Determine the (x, y) coordinate at the center of the cell enclosing the given text.  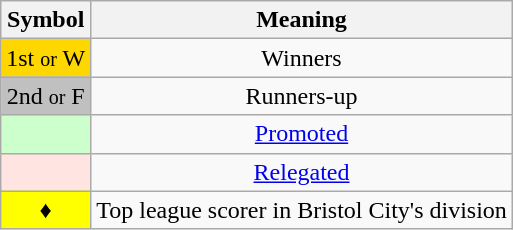
Promoted (302, 134)
Relegated (302, 172)
Symbol (46, 20)
Top league scorer in Bristol City's division (302, 210)
Winners (302, 58)
Meaning (302, 20)
2nd or F (46, 96)
Runners-up (302, 96)
♦ (46, 210)
1st or W (46, 58)
